Pinpoint the cell where the given text exists, returning its (x, y) midpoint coordinate. 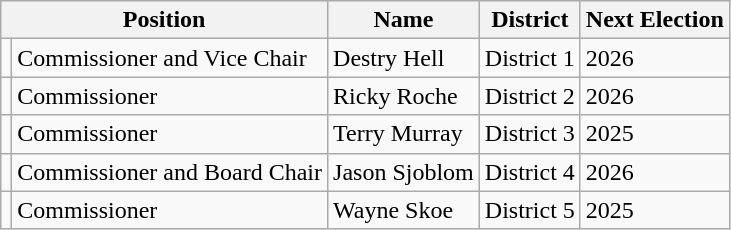
Jason Sjoblom (404, 172)
District 1 (530, 58)
District 3 (530, 134)
Destry Hell (404, 58)
District 2 (530, 96)
Commissioner and Board Chair (170, 172)
Commissioner and Vice Chair (170, 58)
District 4 (530, 172)
Next Election (654, 20)
Wayne Skoe (404, 210)
Name (404, 20)
Terry Murray (404, 134)
District 5 (530, 210)
District (530, 20)
Position (164, 20)
Ricky Roche (404, 96)
